Pinpoint the cell where the given text exists, returning its [X, Y] midpoint coordinate. 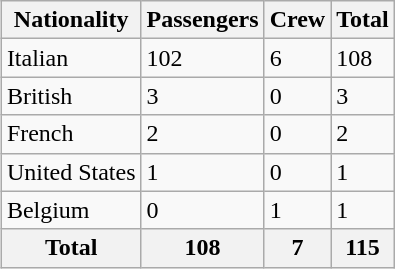
British [71, 96]
115 [363, 248]
7 [298, 248]
102 [202, 58]
United States [71, 172]
Belgium [71, 210]
Italian [71, 58]
Passengers [202, 20]
Crew [298, 20]
French [71, 134]
Nationality [71, 20]
6 [298, 58]
